Capture the cell that displays the provided text and extract its (x, y) central coordinate. 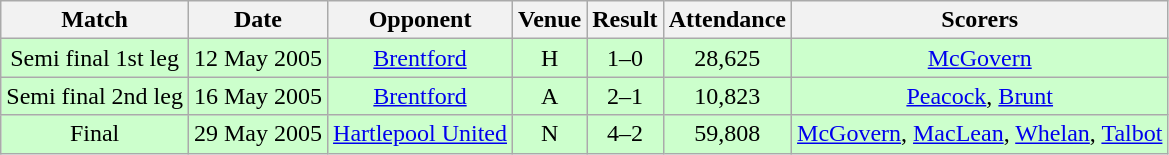
1–0 (625, 58)
Final (95, 134)
N (550, 134)
2–1 (625, 96)
Attendance (727, 20)
28,625 (727, 58)
29 May 2005 (258, 134)
59,808 (727, 134)
Peacock, Brunt (980, 96)
Match (95, 20)
Opponent (420, 20)
McGovern (980, 58)
12 May 2005 (258, 58)
Scorers (980, 20)
Date (258, 20)
Venue (550, 20)
H (550, 58)
16 May 2005 (258, 96)
10,823 (727, 96)
Hartlepool United (420, 134)
Semi final 1st leg (95, 58)
Result (625, 20)
A (550, 96)
Semi final 2nd leg (95, 96)
McGovern, MacLean, Whelan, Talbot (980, 134)
4–2 (625, 134)
